Determine the (X, Y) coordinate at the center of the cell enclosing the given text.  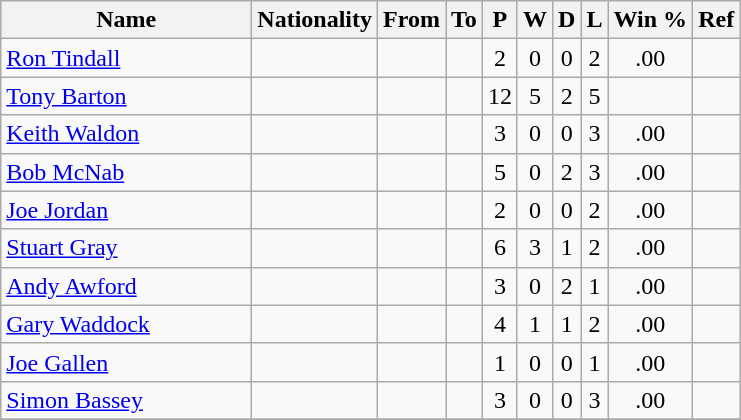
Joe Jordan (126, 210)
D (566, 20)
Name (126, 20)
Win % (650, 20)
Gary Waddock (126, 324)
Simon Bassey (126, 400)
Tony Barton (126, 96)
Andy Awford (126, 286)
L (594, 20)
Joe Gallen (126, 362)
4 (500, 324)
12 (500, 96)
Ron Tindall (126, 58)
Ref (716, 20)
W (534, 20)
6 (500, 248)
Stuart Gray (126, 248)
Nationality (315, 20)
P (500, 20)
To (464, 20)
Bob McNab (126, 172)
From (412, 20)
Keith Waldon (126, 134)
